Determine the (x, y) coordinate at the center of the cell enclosing the given text.  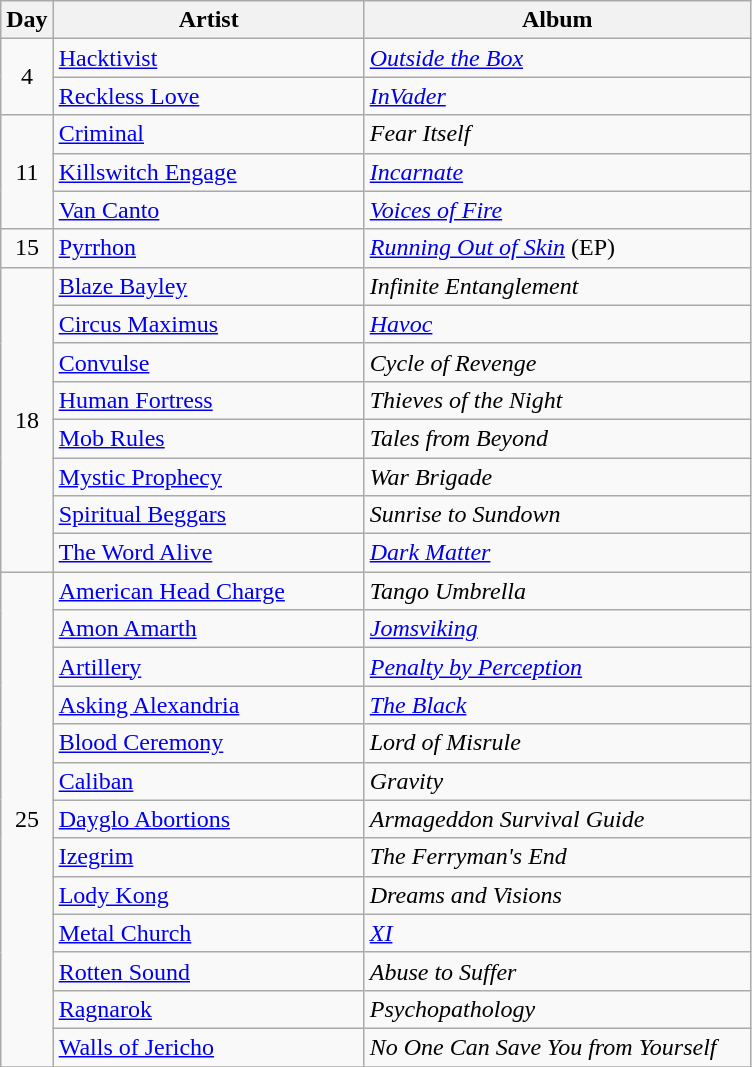
Cycle of Revenge (557, 362)
Amon Amarth (208, 629)
Blood Ceremony (208, 743)
Running Out of Skin (EP) (557, 248)
Tango Umbrella (557, 591)
Tales from Beyond (557, 438)
War Brigade (557, 477)
Artillery (208, 667)
The Black (557, 705)
Armageddon Survival Guide (557, 819)
Day (27, 20)
InVader (557, 96)
Asking Alexandria (208, 705)
Rotten Sound (208, 971)
Blaze Bayley (208, 286)
Izegrim (208, 857)
American Head Charge (208, 591)
Convulse (208, 362)
The Word Alive (208, 553)
Hacktivist (208, 58)
Jomsviking (557, 629)
Van Canto (208, 210)
Pyrrhon (208, 248)
Circus Maximus (208, 324)
Human Fortress (208, 400)
18 (27, 419)
Lord of Misrule (557, 743)
Incarnate (557, 172)
Voices of Fire (557, 210)
25 (27, 820)
Reckless Love (208, 96)
4 (27, 77)
The Ferryman's End (557, 857)
Walls of Jericho (208, 1047)
Lody Kong (208, 895)
Infinite Entanglement (557, 286)
Havoc (557, 324)
XI (557, 933)
Mystic Prophecy (208, 477)
Mob Rules (208, 438)
11 (27, 172)
Ragnarok (208, 1009)
Album (557, 20)
Spiritual Beggars (208, 515)
Dark Matter (557, 553)
Fear Itself (557, 134)
Metal Church (208, 933)
Killswitch Engage (208, 172)
Sunrise to Sundown (557, 515)
15 (27, 248)
Criminal (208, 134)
Psychopathology (557, 1009)
No One Can Save You from Yourself (557, 1047)
Outside the Box (557, 58)
Dayglo Abortions (208, 819)
Penalty by Perception (557, 667)
Abuse to Suffer (557, 971)
Gravity (557, 781)
Artist (208, 20)
Dreams and Visions (557, 895)
Thieves of the Night (557, 400)
Caliban (208, 781)
